Detect which cell encompasses the target text, then output its (x, y) center coordinate. 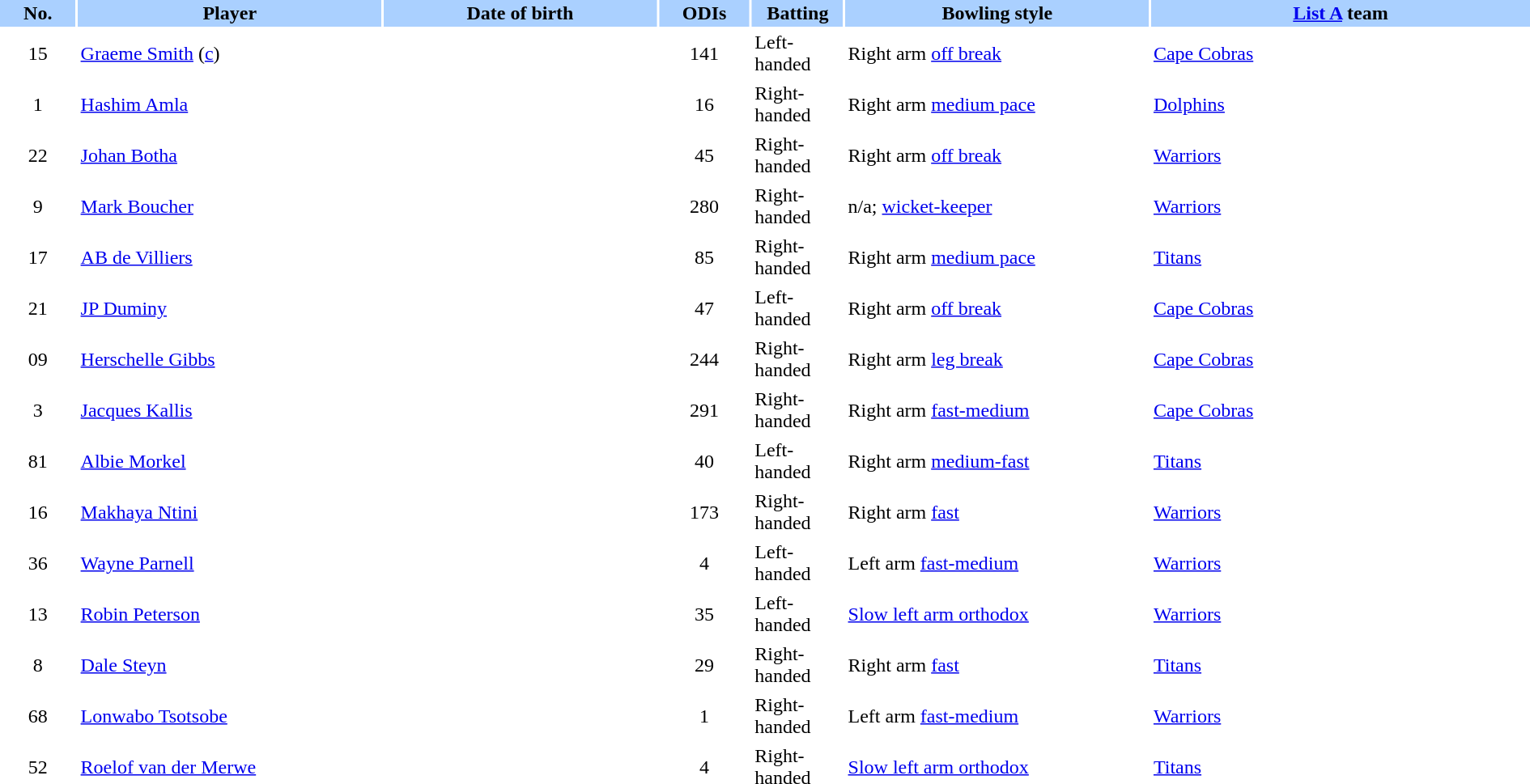
173 (704, 512)
15 (38, 53)
Right arm fast-medium (997, 410)
ODIs (704, 13)
Johan Botha (230, 155)
Dale Steyn (230, 665)
47 (704, 308)
Mark Boucher (230, 206)
36 (38, 563)
Graeme Smith (c) (230, 53)
35 (704, 614)
291 (704, 410)
9 (38, 206)
AB de Villiers (230, 257)
81 (38, 461)
List A team (1341, 13)
22 (38, 155)
Hashim Amla (230, 104)
40 (704, 461)
Jacques Kallis (230, 410)
Makhaya Ntini (230, 512)
Herschelle Gibbs (230, 359)
Albie Morkel (230, 461)
09 (38, 359)
13 (38, 614)
Wayne Parnell (230, 563)
Right arm leg break (997, 359)
29 (704, 665)
n/a; wicket-keeper (997, 206)
No. (38, 13)
Dolphins (1341, 104)
85 (704, 257)
Robin Peterson (230, 614)
Batting (797, 13)
244 (704, 359)
280 (704, 206)
21 (38, 308)
Player (230, 13)
8 (38, 665)
Bowling style (997, 13)
Lonwabo Tsotsobe (230, 716)
17 (38, 257)
Date of birth (520, 13)
JP Duminy (230, 308)
4 (704, 563)
Slow left arm orthodox (997, 614)
45 (704, 155)
3 (38, 410)
68 (38, 716)
141 (704, 53)
Right arm medium-fast (997, 461)
